For the text-containing cell, return its midpoint in (X, Y) coordinate format. 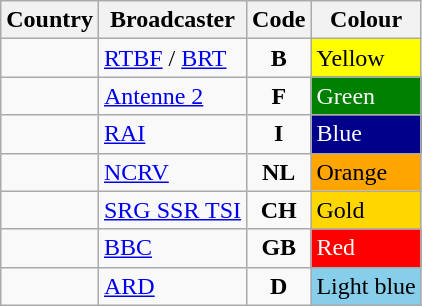
Blue (366, 134)
Light blue (366, 286)
NL (279, 172)
Yellow (366, 58)
D (279, 286)
GB (279, 248)
Broadcaster (172, 20)
I (279, 134)
Code (279, 20)
Orange (366, 172)
Antenne 2 (172, 96)
Colour (366, 20)
F (279, 96)
Red (366, 248)
NCRV (172, 172)
SRG SSR TSI (172, 210)
B (279, 58)
BBC (172, 248)
RAI (172, 134)
Green (366, 96)
Country (50, 20)
CH (279, 210)
Gold (366, 210)
ARD (172, 286)
RTBF / BRT (172, 58)
